Identify which cell holds the provided text, then report its (x, y) central coordinate. 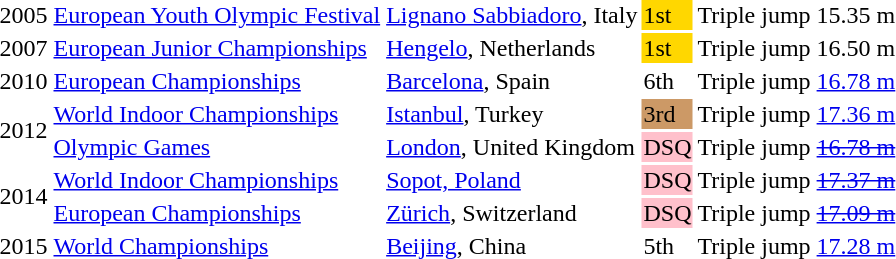
European Junior Championships (217, 48)
London, United Kingdom (512, 147)
6th (668, 81)
3rd (668, 114)
Olympic Games (217, 147)
Lignano Sabbiadoro, Italy (512, 15)
Istanbul, Turkey (512, 114)
Hengelo, Netherlands (512, 48)
Zürich, Switzerland (512, 213)
Sopot, Poland (512, 180)
Barcelona, Spain (512, 81)
European Youth Olympic Festival (217, 15)
